Find where the given text appears and provide that cell's center as (x, y) coordinate. 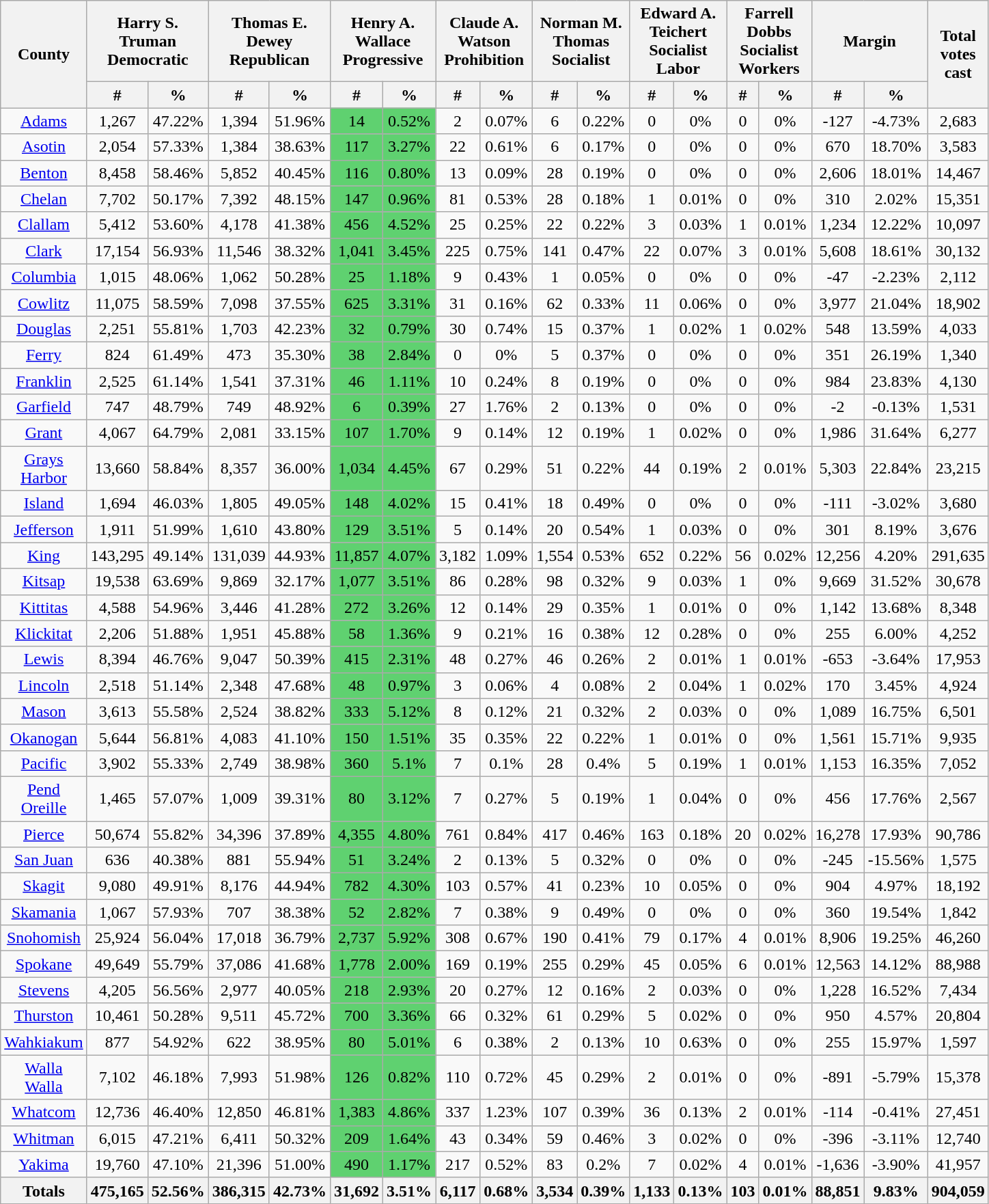
17.93% (896, 834)
55.94% (299, 860)
62 (555, 303)
50.32% (299, 1138)
Chelan (44, 199)
4.30% (410, 886)
44 (652, 469)
41.68% (299, 964)
1,951 (239, 633)
-891 (837, 1077)
1,384 (239, 147)
0.67% (507, 938)
5.01% (410, 1042)
Pierce (44, 834)
1,805 (239, 504)
King (44, 556)
15.71% (896, 737)
Clark (44, 251)
41,957 (958, 1164)
-111 (837, 504)
Okanogan (44, 737)
3.27% (410, 147)
45.88% (299, 633)
3.24% (410, 860)
36 (652, 1112)
47.68% (299, 685)
1,041 (357, 251)
Whatcom (44, 1112)
17,953 (958, 659)
County (44, 55)
Totals (44, 1190)
1,234 (837, 225)
0.75% (507, 251)
636 (117, 860)
Skamania (44, 912)
4.07% (410, 556)
0.80% (410, 173)
1.23% (507, 1112)
2,567 (958, 798)
747 (117, 407)
-114 (837, 1112)
98 (555, 582)
351 (837, 355)
56 (743, 556)
46,260 (958, 938)
54.96% (178, 607)
1.11% (410, 381)
7,052 (958, 763)
0.47% (604, 251)
3,182 (458, 556)
4.57% (896, 1016)
18,192 (958, 886)
Wahkiakum (44, 1042)
Adams (44, 121)
Kitsap (44, 582)
1,077 (357, 582)
49.91% (178, 886)
147 (357, 199)
1.64% (410, 1138)
1,062 (239, 277)
6,117 (458, 1190)
3,583 (958, 147)
51.00% (299, 1164)
35 (458, 737)
50.39% (299, 659)
2.82% (410, 912)
Grant (44, 433)
5,644 (117, 737)
2.93% (410, 990)
46.03% (178, 504)
59 (555, 1138)
1.36% (410, 633)
1,694 (117, 504)
12.22% (896, 225)
7,702 (117, 199)
1,153 (837, 763)
31 (458, 303)
30 (458, 329)
Benton (44, 173)
5,303 (837, 469)
0.74% (507, 329)
0.79% (410, 329)
56.56% (178, 990)
148 (357, 504)
0.63% (701, 1042)
Pacific (44, 763)
31,692 (357, 1190)
0.96% (410, 199)
4,067 (117, 433)
1,531 (958, 407)
6,501 (958, 711)
46.40% (178, 1112)
41.10% (299, 737)
2.02% (896, 199)
1,986 (837, 433)
3,446 (239, 607)
90,786 (958, 834)
0.72% (507, 1077)
2,251 (117, 329)
26.19% (896, 355)
12,563 (837, 964)
88,988 (958, 964)
548 (837, 329)
2,683 (958, 121)
Harry S. Truman Democratic (148, 41)
0.33% (604, 303)
37,086 (239, 964)
81 (458, 199)
13.68% (896, 607)
-396 (837, 1138)
0.12% (507, 711)
4,252 (958, 633)
37.89% (299, 834)
2,081 (239, 433)
14.12% (896, 964)
1,089 (837, 711)
3.26% (410, 607)
23,215 (958, 469)
16 (555, 633)
1,394 (239, 121)
12,740 (958, 1138)
4.52% (410, 225)
8.19% (896, 530)
16.35% (896, 763)
Columbia (44, 277)
38.82% (299, 711)
2.84% (410, 355)
0.25% (507, 225)
Douglas (44, 329)
11,857 (357, 556)
64.79% (178, 433)
-127 (837, 121)
4,178 (239, 225)
490 (357, 1164)
782 (357, 886)
41.38% (299, 225)
17,018 (239, 938)
9,511 (239, 1016)
110 (458, 1077)
21.04% (896, 303)
7,392 (239, 199)
4,130 (958, 381)
50.17% (178, 199)
904 (837, 886)
Mason (44, 711)
40.45% (299, 173)
0.23% (604, 886)
38 (357, 355)
52.56% (178, 1190)
38.95% (299, 1042)
49.14% (178, 556)
Lewis (44, 659)
2,606 (837, 173)
17.76% (896, 798)
11 (652, 303)
16.52% (896, 990)
27 (458, 407)
1.51% (410, 737)
881 (239, 860)
6,015 (117, 1138)
14 (357, 121)
15,351 (958, 199)
1.70% (410, 433)
San Juan (44, 860)
291,635 (958, 556)
5,852 (239, 173)
13.59% (896, 329)
8,357 (239, 469)
1,842 (958, 912)
67 (458, 469)
-2.23% (896, 277)
25,924 (117, 938)
0.57% (507, 886)
1,267 (117, 121)
44.94% (299, 886)
Yakima (44, 1164)
10,461 (117, 1016)
Spokane (44, 964)
9,869 (239, 582)
66 (458, 1016)
0.09% (507, 173)
131,039 (239, 556)
-1,636 (837, 1164)
7,434 (958, 990)
4.80% (410, 834)
0.2% (604, 1164)
3,613 (117, 711)
473 (239, 355)
37.31% (299, 381)
163 (652, 834)
2,206 (117, 633)
652 (652, 556)
0.68% (507, 1190)
32 (357, 329)
56.04% (178, 938)
15,378 (958, 1077)
46.81% (299, 1112)
143,295 (117, 556)
1,133 (652, 1190)
-15.56% (896, 860)
3,676 (958, 530)
1,911 (117, 530)
52 (357, 912)
58.59% (178, 303)
Ferry (44, 355)
4.20% (896, 556)
0.1% (507, 763)
475,165 (117, 1190)
7,102 (117, 1077)
2,518 (117, 685)
61.14% (178, 381)
749 (239, 407)
950 (837, 1016)
56.93% (178, 251)
31.64% (896, 433)
9,047 (239, 659)
40.38% (178, 860)
0.82% (410, 1077)
13,660 (117, 469)
Skagit (44, 886)
Walla Walla (44, 1077)
49,649 (117, 964)
58.84% (178, 469)
Pend Oreille (44, 798)
301 (837, 530)
2,737 (357, 938)
51.98% (299, 1077)
218 (357, 990)
46.18% (178, 1077)
3.31% (410, 303)
29 (555, 607)
Grays Harbor (44, 469)
-245 (837, 860)
51.88% (178, 633)
Klickitat (44, 633)
8,906 (837, 938)
1,383 (357, 1112)
79 (652, 938)
27,451 (958, 1112)
0.43% (507, 277)
58.46% (178, 173)
16.75% (896, 711)
54.92% (178, 1042)
6.00% (896, 633)
170 (837, 685)
9,669 (837, 582)
1,610 (239, 530)
-4.73% (896, 121)
Asotin (44, 147)
9,080 (117, 886)
11,075 (117, 303)
11,546 (239, 251)
51.99% (178, 530)
83 (555, 1164)
1,703 (239, 329)
38.38% (299, 912)
58 (357, 633)
5,412 (117, 225)
4,083 (239, 737)
Island (44, 504)
0.08% (604, 685)
30,678 (958, 582)
0.26% (604, 659)
4,033 (958, 329)
18.01% (896, 173)
56.81% (178, 737)
42.23% (299, 329)
0.97% (410, 685)
217 (458, 1164)
625 (357, 303)
5.1% (410, 763)
1,009 (239, 798)
21 (555, 711)
7,098 (239, 303)
63.69% (178, 582)
761 (458, 834)
116 (357, 173)
1,340 (958, 355)
272 (357, 607)
415 (357, 659)
6,411 (239, 1138)
4.97% (896, 886)
3,977 (837, 303)
Farrell DobbsSocialist Workers (769, 41)
333 (357, 711)
45.72% (299, 1016)
0.21% (507, 633)
55.58% (178, 711)
8,394 (117, 659)
9,935 (958, 737)
1,554 (555, 556)
8,176 (239, 886)
38.98% (299, 763)
Garfield (44, 407)
169 (458, 964)
Clallam (44, 225)
126 (357, 1077)
-3.02% (896, 504)
150 (357, 737)
30,132 (958, 251)
4.86% (410, 1112)
Franklin (44, 381)
5.12% (410, 711)
21,396 (239, 1164)
3.36% (410, 1016)
14,467 (958, 173)
700 (357, 1016)
48.15% (299, 199)
707 (239, 912)
49.05% (299, 504)
-0.13% (896, 407)
0.24% (507, 381)
3,902 (117, 763)
-5.79% (896, 1077)
1,228 (837, 990)
6,277 (958, 433)
904,059 (958, 1190)
3,680 (958, 504)
7,993 (239, 1077)
0.61% (507, 147)
1.09% (507, 556)
53.60% (178, 225)
Edward A. TeichertSocialist Labor (678, 41)
225 (458, 251)
622 (239, 1042)
Lincoln (44, 685)
10,097 (958, 225)
877 (117, 1042)
5.92% (410, 938)
40.05% (299, 990)
88,851 (837, 1190)
19,538 (117, 582)
18,902 (958, 303)
Kittitas (44, 607)
1.76% (507, 407)
12,736 (117, 1112)
2,749 (239, 763)
50,674 (117, 834)
4,588 (117, 607)
-3.11% (896, 1138)
-0.41% (896, 1112)
8,458 (117, 173)
41 (555, 886)
209 (357, 1138)
35.30% (299, 355)
9.83% (896, 1190)
8,348 (958, 607)
18.70% (896, 147)
1,034 (357, 469)
12,256 (837, 556)
19.54% (896, 912)
61 (555, 1016)
2,525 (117, 381)
48.92% (299, 407)
39.31% (299, 798)
3,534 (555, 1190)
36.00% (299, 469)
Whitman (44, 1138)
41.28% (299, 607)
46.76% (178, 659)
42.73% (299, 1190)
2,112 (958, 277)
141 (555, 251)
190 (555, 938)
4,924 (958, 685)
18.61% (896, 251)
32.17% (299, 582)
2.31% (410, 659)
38.63% (299, 147)
1,465 (117, 798)
2,054 (117, 147)
4.45% (410, 469)
1,142 (837, 607)
2,348 (239, 685)
1,067 (117, 912)
129 (357, 530)
57.33% (178, 147)
48.79% (178, 407)
4,355 (357, 834)
44.93% (299, 556)
18 (555, 504)
48.06% (178, 277)
47.10% (178, 1164)
984 (837, 381)
86 (458, 582)
1,541 (239, 381)
17,154 (117, 251)
670 (837, 147)
19,760 (117, 1164)
1,778 (357, 964)
51.96% (299, 121)
1,561 (837, 737)
386,315 (239, 1190)
308 (458, 938)
Jefferson (44, 530)
Thomas E. DeweyRepublican (269, 41)
16,278 (837, 834)
20,804 (958, 1016)
33.15% (299, 433)
12,850 (239, 1112)
Norman M. ThomasSocialist (581, 41)
1.17% (410, 1164)
4.02% (410, 504)
36.79% (299, 938)
117 (357, 147)
57.93% (178, 912)
1,015 (117, 277)
-653 (837, 659)
22.84% (896, 469)
310 (837, 199)
47.22% (178, 121)
337 (458, 1112)
15.97% (896, 1042)
824 (117, 355)
1,575 (958, 860)
2.00% (410, 964)
55.82% (178, 834)
4,205 (117, 990)
13 (458, 173)
Total votes cast (958, 55)
Thurston (44, 1016)
2,977 (239, 990)
-2 (837, 407)
3.12% (410, 798)
Cowlitz (44, 303)
19.25% (896, 938)
61.49% (178, 355)
Claude A. WatsonProhibition (484, 41)
-3.90% (896, 1164)
38.32% (299, 251)
55.81% (178, 329)
1,597 (958, 1042)
34,396 (239, 834)
55.79% (178, 964)
1.18% (410, 277)
5,608 (837, 251)
2,524 (239, 711)
Snohomish (44, 938)
43.80% (299, 530)
37.55% (299, 303)
Stevens (44, 990)
0.54% (604, 530)
0.4% (604, 763)
0.84% (507, 834)
0.34% (507, 1138)
Margin (869, 41)
55.33% (178, 763)
57.07% (178, 798)
51.14% (178, 685)
-3.64% (896, 659)
Henry A. WallaceProgressive (382, 41)
417 (555, 834)
31.52% (896, 582)
23.83% (896, 381)
43 (458, 1138)
47.21% (178, 1138)
-47 (837, 277)
